Identify which cell holds the provided text, then report its (x, y) central coordinate. 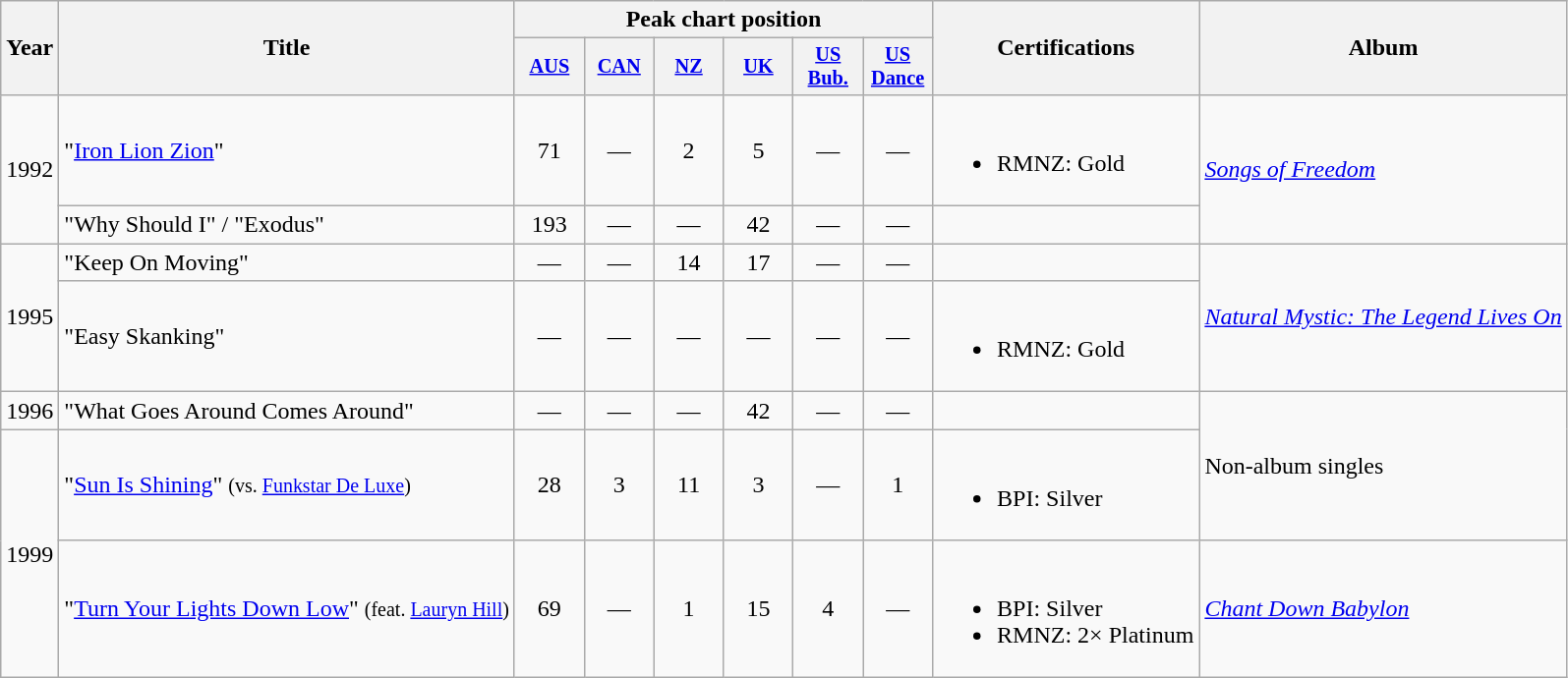
Chant Down Babylon (1383, 609)
Natural Mystic: The Legend Lives On (1383, 318)
"Sun Is Shining" (vs. Funkstar De Luxe) (287, 485)
Title (287, 48)
71 (549, 149)
1999 (29, 554)
17 (759, 262)
"Turn Your Lights Down Low" (feat. Lauryn Hill) (287, 609)
"Iron Lion Zion" (287, 149)
14 (688, 262)
1996 (29, 411)
NZ (688, 67)
193 (549, 225)
BPI: Silver (1066, 485)
69 (549, 609)
CAN (619, 67)
15 (759, 609)
"What Goes Around Comes Around" (287, 411)
Album (1383, 48)
Non-album singles (1383, 466)
11 (688, 485)
BPI: SilverRMNZ: 2× Platinum (1066, 609)
"Easy Skanking" (287, 336)
Year (29, 48)
5 (759, 149)
2 (688, 149)
28 (549, 485)
"Keep On Moving" (287, 262)
USBub. (828, 67)
"Why Should I" / "Exodus" (287, 225)
1992 (29, 169)
UK (759, 67)
AUS (549, 67)
Peak chart position (724, 20)
Songs of Freedom (1383, 169)
4 (828, 609)
USDance (899, 67)
Certifications (1066, 48)
1995 (29, 318)
